Detect which cell encompasses the target text, then output its (X, Y) center coordinate. 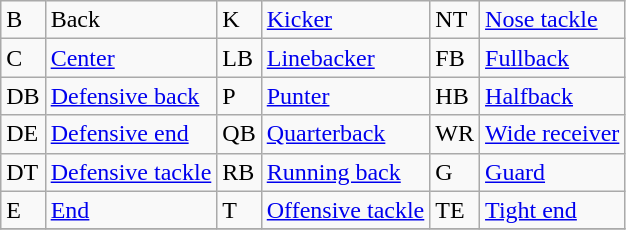
E (23, 210)
TE (455, 210)
QB (239, 134)
Offensive tackle (346, 210)
Defensive tackle (131, 172)
Defensive end (131, 134)
Defensive back (131, 96)
Kicker (346, 20)
Center (131, 58)
End (131, 210)
Fullback (552, 58)
RB (239, 172)
FB (455, 58)
Guard (552, 172)
Punter (346, 96)
Linebacker (346, 58)
C (23, 58)
Nose tackle (552, 20)
LB (239, 58)
NT (455, 20)
WR (455, 134)
Halfback (552, 96)
DT (23, 172)
B (23, 20)
T (239, 210)
Back (131, 20)
G (455, 172)
P (239, 96)
Wide receiver (552, 134)
Running back (346, 172)
HB (455, 96)
Quarterback (346, 134)
DE (23, 134)
Tight end (552, 210)
K (239, 20)
DB (23, 96)
